Pinpoint the cell where the given text exists, returning its (x, y) midpoint coordinate. 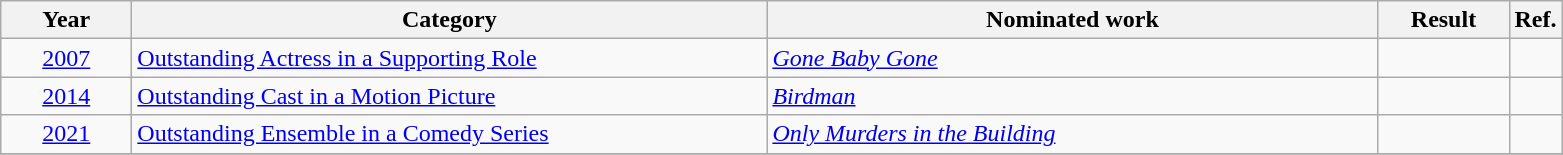
Only Murders in the Building (1072, 134)
Birdman (1072, 96)
Outstanding Cast in a Motion Picture (450, 96)
Ref. (1536, 20)
Result (1444, 20)
2021 (66, 134)
Gone Baby Gone (1072, 58)
2014 (66, 96)
Year (66, 20)
2007 (66, 58)
Outstanding Ensemble in a Comedy Series (450, 134)
Outstanding Actress in a Supporting Role (450, 58)
Nominated work (1072, 20)
Category (450, 20)
